Extract the (x, y) coordinate from the center of the cell holding the provided text.  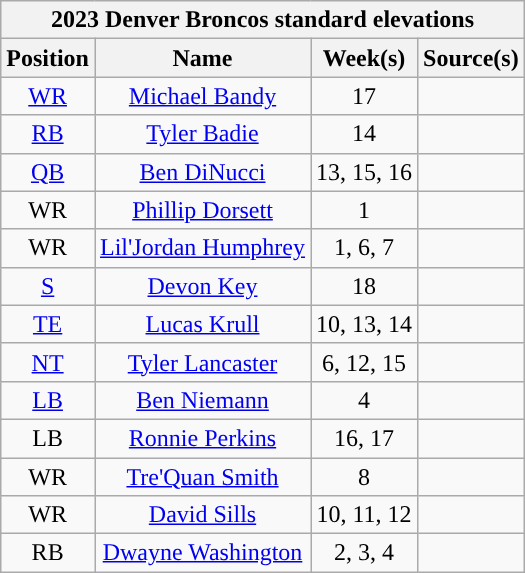
Michael Bandy (202, 96)
2, 3, 4 (364, 553)
David Sills (202, 515)
Ben Niemann (202, 400)
Name (202, 58)
8 (364, 477)
16, 17 (364, 438)
TE (48, 324)
Ben DiNucci (202, 172)
4 (364, 400)
Ronnie Perkins (202, 438)
QB (48, 172)
Phillip Dorsett (202, 210)
Tre'Quan Smith (202, 477)
6, 12, 15 (364, 362)
Position (48, 58)
Lil'Jordan Humphrey (202, 248)
17 (364, 96)
Tyler Badie (202, 134)
Tyler Lancaster (202, 362)
2023 Denver Broncos standard elevations (262, 20)
S (48, 286)
18 (364, 286)
1 (364, 210)
14 (364, 134)
10, 11, 12 (364, 515)
13, 15, 16 (364, 172)
1, 6, 7 (364, 248)
Source(s) (472, 58)
Dwayne Washington (202, 553)
NT (48, 362)
Week(s) (364, 58)
10, 13, 14 (364, 324)
Lucas Krull (202, 324)
Devon Key (202, 286)
